Provide the (x, y) coordinate of the cell's center where the given text is located.  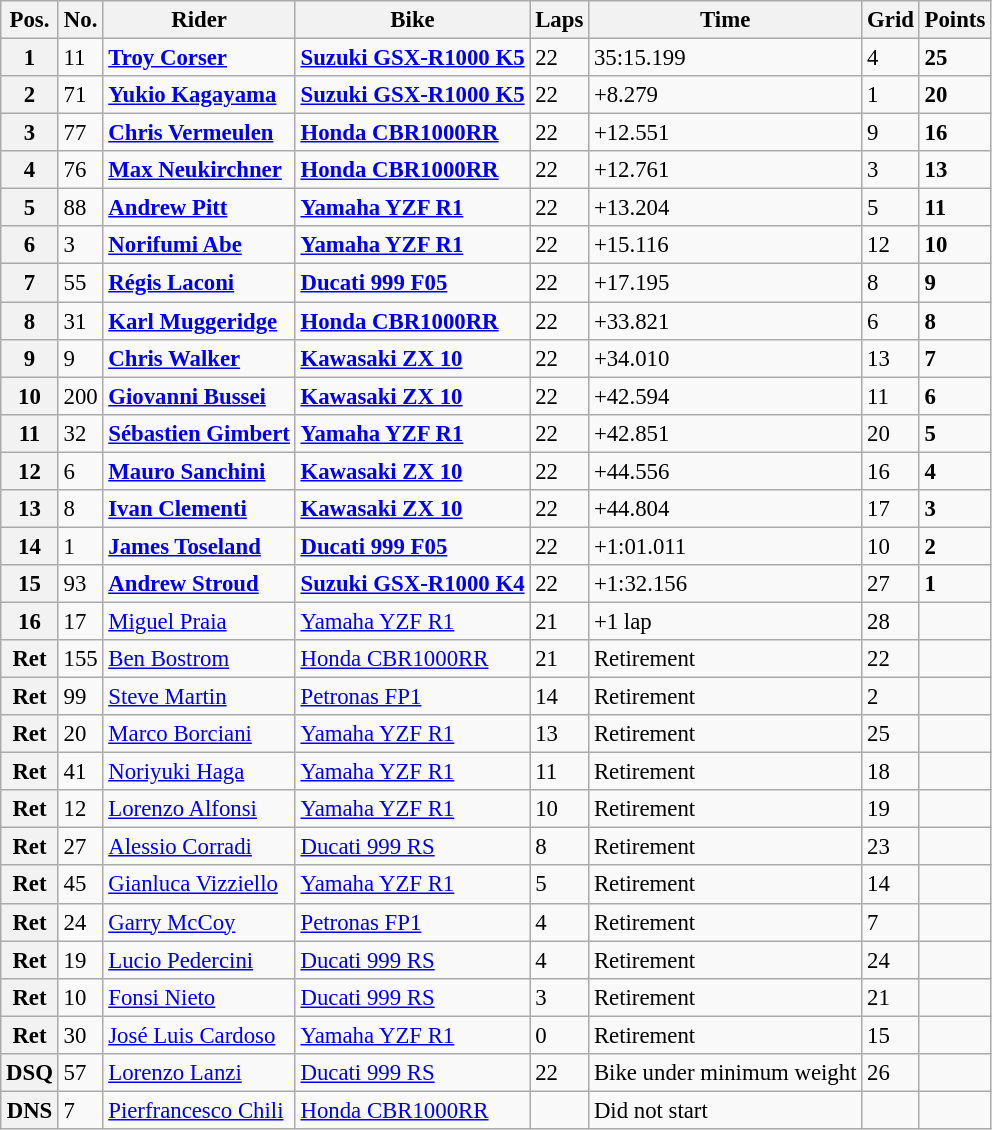
Time (726, 20)
Lorenzo Lanzi (199, 1073)
30 (80, 1035)
Chris Vermeulen (199, 133)
200 (80, 396)
+42.851 (726, 433)
+44.804 (726, 509)
+1:01.011 (726, 546)
Garry McCoy (199, 922)
+12.761 (726, 170)
Andrew Pitt (199, 208)
Points (954, 20)
Bike under minimum weight (726, 1073)
No. (80, 20)
Karl Muggeridge (199, 321)
Sébastien Gimbert (199, 433)
+17.195 (726, 283)
Norifumi Abe (199, 245)
23 (890, 847)
35:15.199 (726, 58)
Noriyuki Haga (199, 772)
Yukio Kagayama (199, 95)
26 (890, 1073)
Max Neukirchner (199, 170)
Laps (560, 20)
Chris Walker (199, 358)
+33.821 (726, 321)
Gianluca Vizziello (199, 885)
45 (80, 885)
Pos. (30, 20)
Ivan Clementi (199, 509)
18 (890, 772)
88 (80, 208)
DSQ (30, 1073)
55 (80, 283)
Rider (199, 20)
+13.204 (726, 208)
+12.551 (726, 133)
32 (80, 433)
Suzuki GSX-R1000 K4 (412, 584)
71 (80, 95)
+44.556 (726, 471)
+34.010 (726, 358)
Did not start (726, 1110)
Régis Laconi (199, 283)
Lucio Pedercini (199, 960)
57 (80, 1073)
Marco Borciani (199, 734)
Andrew Stroud (199, 584)
Troy Corser (199, 58)
77 (80, 133)
99 (80, 697)
Grid (890, 20)
76 (80, 170)
155 (80, 659)
Ben Bostrom (199, 659)
Mauro Sanchini (199, 471)
31 (80, 321)
James Toseland (199, 546)
93 (80, 584)
Steve Martin (199, 697)
Alessio Corradi (199, 847)
41 (80, 772)
Miguel Praia (199, 621)
Bike (412, 20)
+1:32.156 (726, 584)
+8.279 (726, 95)
+1 lap (726, 621)
28 (890, 621)
Fonsi Nieto (199, 997)
+15.116 (726, 245)
+42.594 (726, 396)
0 (560, 1035)
José Luis Cardoso (199, 1035)
Giovanni Bussei (199, 396)
Pierfrancesco Chili (199, 1110)
Lorenzo Alfonsi (199, 809)
DNS (30, 1110)
